Provide the [x, y] coordinate of the cell's center where the given text is located.  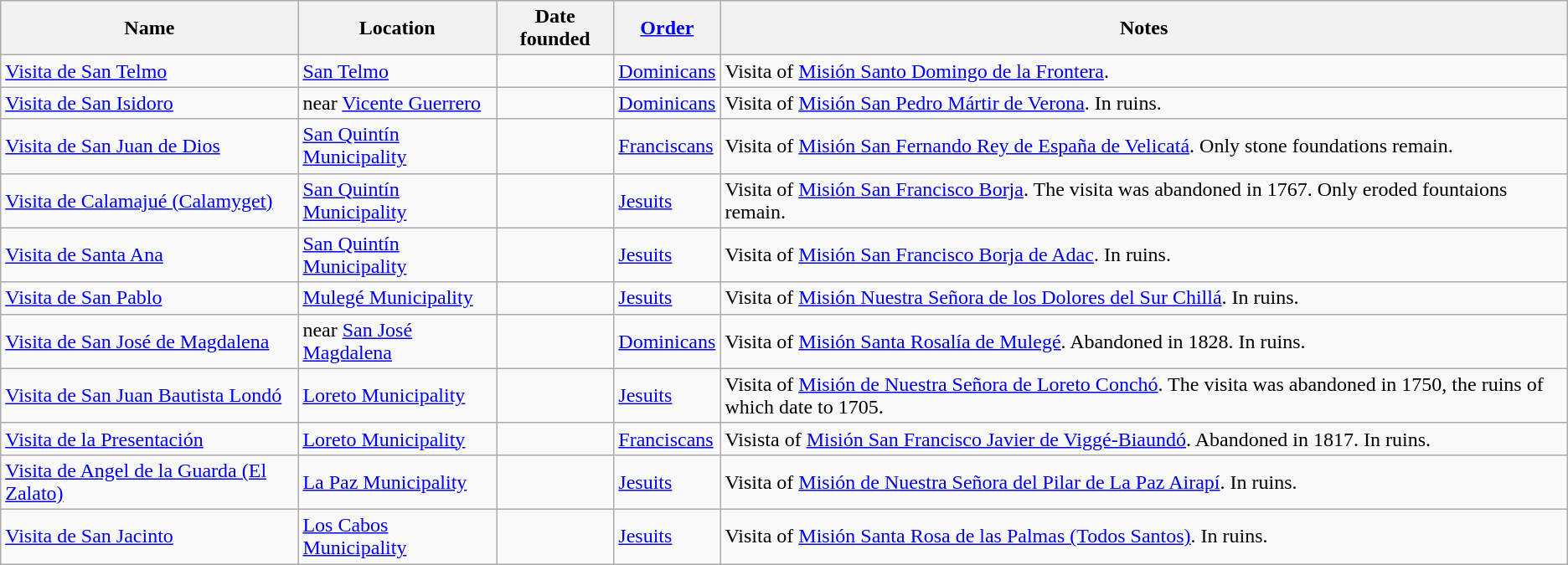
Visita de Angel de la Guarda (El Zalato) [149, 482]
Notes [1144, 28]
San Telmo [397, 71]
Visita of Misión de Nuestra Señora del Pilar de La Paz Airapí. In ruins. [1144, 482]
Location [397, 28]
Visista of Misión San Francisco Javier de Viggé-Biaundó. Abandoned in 1817. In ruins. [1144, 439]
Visita de San José de Magdalena [149, 342]
Visita of Misión San Francisco Borja. The visita was abandoned in 1767. Only eroded fountaions remain. [1144, 201]
Visita of Misión San Francisco Borja de Adac. In ruins. [1144, 254]
Visita de San Isidoro [149, 103]
Visita de San Pablo [149, 298]
Visita of Misión Santa Rosalía de Mulegé. Abandoned in 1828. In ruins. [1144, 342]
Los Cabos Municipality [397, 536]
Visita de Calamajué (Calamyget) [149, 201]
Visita de Santa Ana [149, 254]
Visita of Misión de Nuestra Señora de Loreto Conchó. The visita was abandoned in 1750, the ruins of which date to 1705. [1144, 395]
Date founded [555, 28]
Name [149, 28]
Visita of Misión San Fernando Rey de España de Velicatá. Only stone foundations remain. [1144, 146]
Visita of Misión Santo Domingo de la Frontera. [1144, 71]
Visita de San Juan de Dios [149, 146]
near San José Magdalena [397, 342]
near Vicente Guerrero [397, 103]
Visita of Misión San Pedro Mártir de Verona. In ruins. [1144, 103]
Visita of Misión Santa Rosa de las Palmas (Todos Santos). In ruins. [1144, 536]
Visita de San Telmo [149, 71]
Order [667, 28]
La Paz Municipality [397, 482]
Mulegé Municipality [397, 298]
Visita of Misión Nuestra Señora de los Dolores del Sur Chillá. In ruins. [1144, 298]
Visita de San Jacinto [149, 536]
Visita de San Juan Bautista Londó [149, 395]
Visita de la Presentación [149, 439]
